Identify which cell holds the provided text, then report its (X, Y) central coordinate. 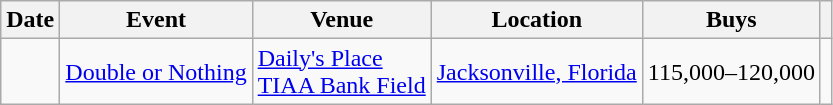
Double or Nothing (156, 72)
115,000–120,000 (731, 72)
Buys (731, 20)
Location (536, 20)
Jacksonville, Florida (536, 72)
Date (30, 20)
Event (156, 20)
Daily's PlaceTIAA Bank Field (342, 72)
Venue (342, 20)
